Provide the [x, y] coordinate of the cell's center where the given text is located.  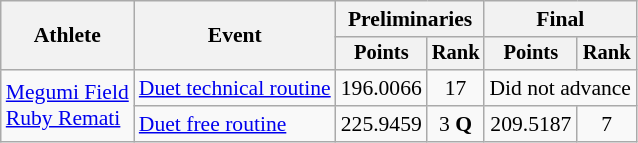
Final [560, 19]
209.5187 [530, 124]
Athlete [68, 36]
Duet free routine [235, 124]
225.9459 [382, 124]
196.0066 [382, 88]
Duet technical routine [235, 88]
7 [606, 124]
Did not advance [560, 88]
3 Q [456, 124]
Preliminaries [410, 19]
Event [235, 36]
17 [456, 88]
Megumi Field Ruby Remati [68, 106]
